Return (x, y) of the center of cell containing provided text 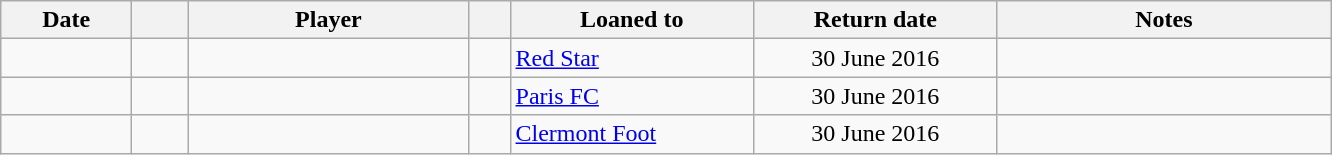
Paris FC (632, 96)
Date (66, 20)
Loaned to (632, 20)
Player (328, 20)
Notes (1164, 20)
Red Star (632, 58)
Clermont Foot (632, 134)
Return date (876, 20)
